Return the [X, Y] coordinate for the center point of the cell that contains the specified text.  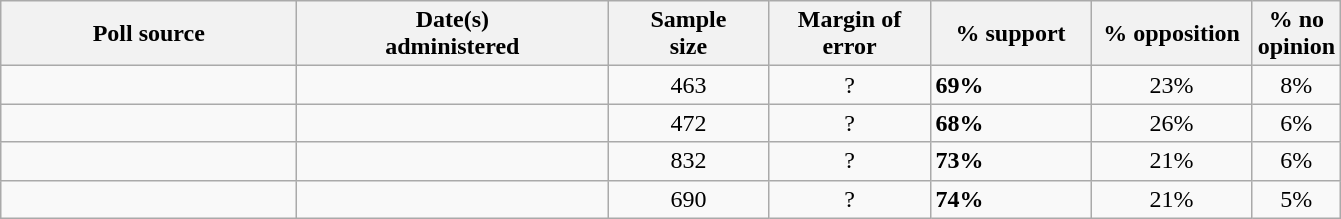
Samplesize [688, 34]
% no opinion [1296, 34]
832 [688, 161]
Date(s)administered [452, 34]
463 [688, 85]
73% [1010, 161]
Poll source [149, 34]
26% [1172, 123]
% support [1010, 34]
690 [688, 199]
5% [1296, 199]
23% [1172, 85]
Margin oferror [850, 34]
74% [1010, 199]
% opposition [1172, 34]
8% [1296, 85]
69% [1010, 85]
472 [688, 123]
68% [1010, 123]
